Scan for the cell matching the given text and deliver its (X, Y) coordinate at center. 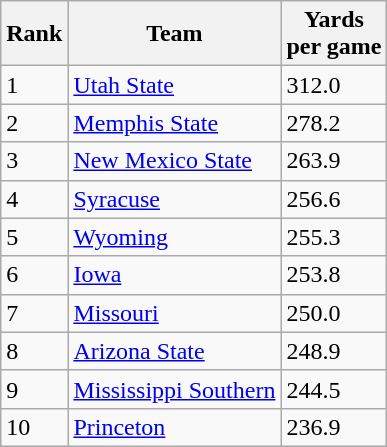
10 (34, 427)
Missouri (174, 313)
Princeton (174, 427)
Memphis State (174, 123)
236.9 (334, 427)
Utah State (174, 85)
Arizona State (174, 351)
1 (34, 85)
9 (34, 389)
New Mexico State (174, 161)
248.9 (334, 351)
253.8 (334, 275)
4 (34, 199)
263.9 (334, 161)
Yardsper game (334, 34)
8 (34, 351)
312.0 (334, 85)
Wyoming (174, 237)
Syracuse (174, 199)
7 (34, 313)
Team (174, 34)
Rank (34, 34)
6 (34, 275)
2 (34, 123)
278.2 (334, 123)
Iowa (174, 275)
3 (34, 161)
Mississippi Southern (174, 389)
250.0 (334, 313)
5 (34, 237)
256.6 (334, 199)
244.5 (334, 389)
255.3 (334, 237)
